Determine the [x, y] coordinate at the center of the cell enclosing the given text.  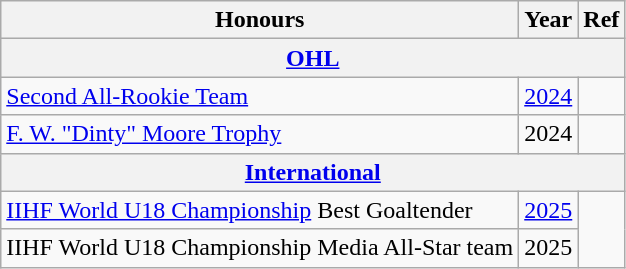
International [313, 172]
IIHF World U18 Championship Media All-Star team [260, 248]
Ref [602, 20]
Second All-Rookie Team [260, 96]
Honours [260, 20]
Year [548, 20]
F. W. "Dinty" Moore Trophy [260, 134]
IIHF World U18 Championship Best Goaltender [260, 210]
OHL [313, 58]
